Output the [X, Y] coordinate of the center of the cell containing the given text.  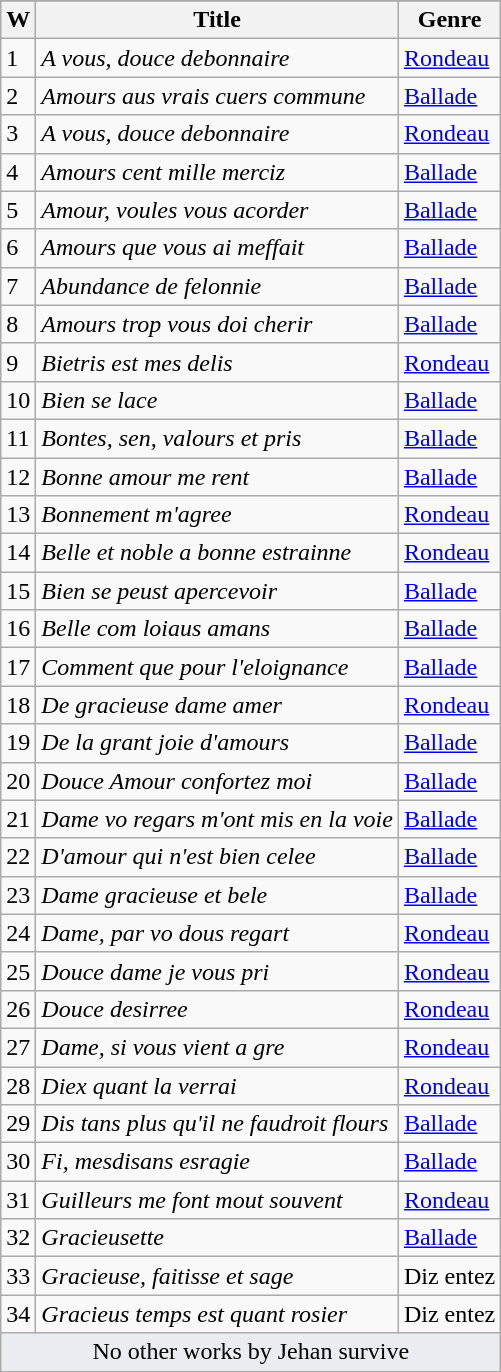
Bietris est mes delis [218, 362]
4 [18, 172]
9 [18, 362]
32 [18, 1238]
23 [18, 895]
5 [18, 210]
7 [18, 286]
33 [18, 1276]
Gracieusette [218, 1238]
31 [18, 1200]
22 [18, 857]
Bontes, sen, valours et pris [218, 438]
Comment que pour l'eloignance [218, 667]
30 [18, 1162]
3 [18, 134]
Dis tans plus qu'il ne faudroit flours [218, 1124]
Bien se peust apercevoir [218, 591]
20 [18, 781]
17 [18, 667]
Dame, par vo dous regart [218, 933]
No other works by Jehan survive [251, 1352]
2 [18, 96]
34 [18, 1314]
Amours aus vrais cuers commune [218, 96]
11 [18, 438]
Genre [449, 20]
Amour, voules vous acorder [218, 210]
13 [18, 515]
21 [18, 819]
De gracieuse dame amer [218, 705]
W [18, 20]
Guilleurs me font mout souvent [218, 1200]
Title [218, 20]
Dame vo regars m'ont mis en la voie [218, 819]
Amours trop vous doi cherir [218, 324]
19 [18, 743]
Gracieuse, faitisse et sage [218, 1276]
Bonnement m'agree [218, 515]
25 [18, 971]
D'amour qui n'est bien celee [218, 857]
24 [18, 933]
10 [18, 400]
Douce desirree [218, 1009]
Belle com loiaus amans [218, 629]
1 [18, 58]
15 [18, 591]
26 [18, 1009]
28 [18, 1085]
Dame gracieuse et bele [218, 895]
18 [18, 705]
Dame, si vous vient a gre [218, 1047]
Douce dame je vous pri [218, 971]
Gracieus temps est quant rosier [218, 1314]
29 [18, 1124]
Fi, mesdisans esragie [218, 1162]
Amours cent mille merciz [218, 172]
Bien se lace [218, 400]
De la grant joie d'amours [218, 743]
Bonne amour me rent [218, 477]
Diex quant la verrai [218, 1085]
6 [18, 248]
14 [18, 553]
Belle et noble a bonne estrainne [218, 553]
27 [18, 1047]
12 [18, 477]
Amours que vous ai meffait [218, 248]
Abundance de felonnie [218, 286]
16 [18, 629]
8 [18, 324]
Douce Amour confortez moi [218, 781]
